Pinpoint the cell where the given text exists, returning its [X, Y] midpoint coordinate. 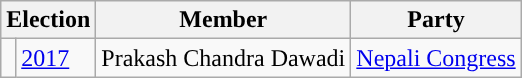
Election [48, 20]
2017 [56, 58]
Prakash Chandra Dawadi [224, 58]
Nepali Congress [436, 58]
Party [436, 20]
Member [224, 20]
